From the cell containing the given text, extract its center point as [X, Y] coordinate. 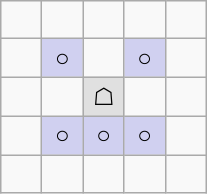
☖ [104, 97]
